Return (x, y) of the center of cell containing provided text 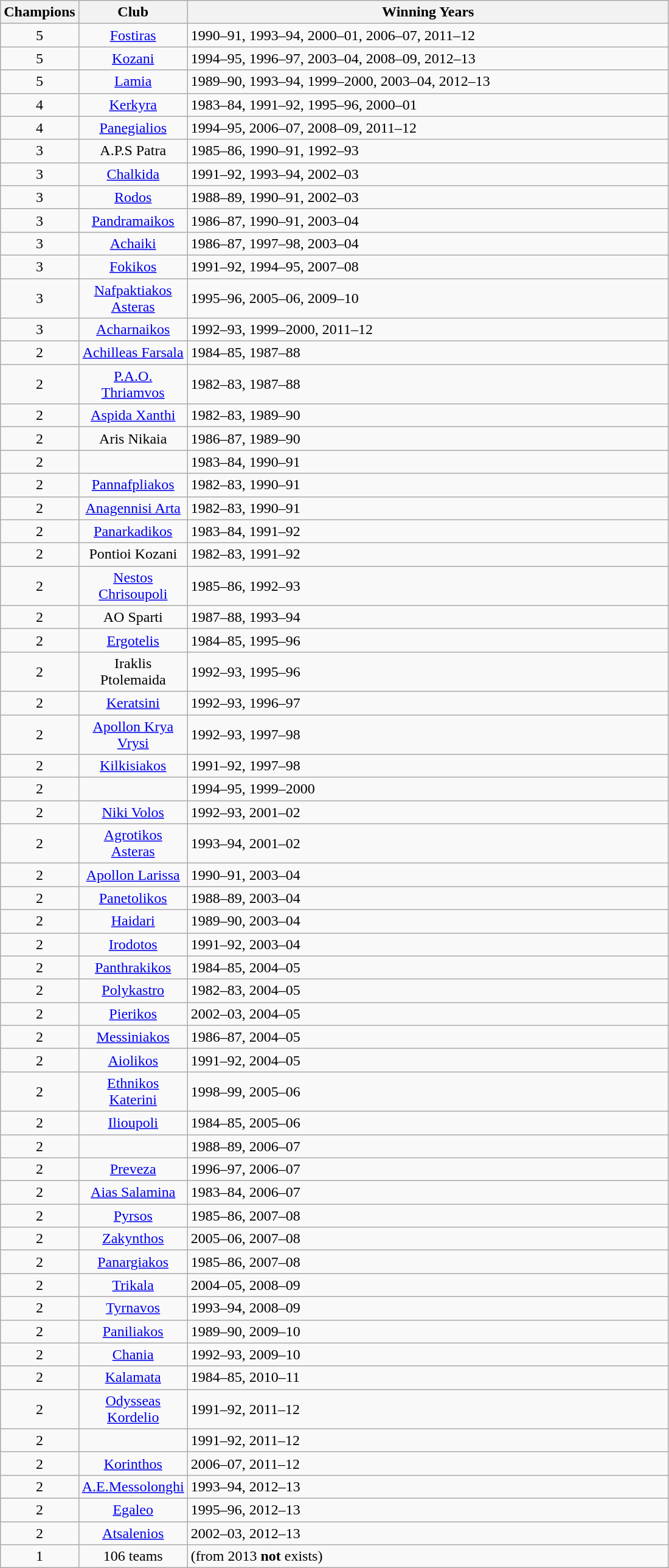
1986–87, 1997–98, 2003–04 (428, 243)
Trikala (133, 1285)
1987–88, 1993–94 (428, 617)
Anagennisi Arta (133, 508)
A.E.Messolonghi (133, 1486)
Korinthos (133, 1463)
Pontioi Kozani (133, 554)
1993–94, 2008–09 (428, 1308)
1994–95, 1996–97, 2003–04, 2008–09, 2012–13 (428, 58)
Ethnikos Katerini (133, 1092)
1983–84, 1991–92, 1995–96, 2000–01 (428, 105)
106 teams (133, 1556)
Pierikos (133, 1014)
1993–94, 2001–02 (428, 843)
1991–92, 2004–05 (428, 1060)
2004–05, 2008–09 (428, 1285)
Pannafpliakos (133, 485)
Polykastro (133, 991)
1982–83, 1987–88 (428, 385)
1982–83, 1989–90 (428, 416)
2005–06, 2007–08 (428, 1239)
Panetolikos (133, 898)
1990–91, 2003–04 (428, 875)
Panthrakikos (133, 967)
1988–89, 1990–91, 2002–03 (428, 197)
Apollon Krya Vrysi (133, 734)
Winning Years (428, 12)
1995–96, 2012–13 (428, 1510)
P.A.O. Thriamvos (133, 385)
Kozani (133, 58)
Fokikos (133, 267)
Kilkisiakos (133, 766)
Ilioupoli (133, 1123)
A.P.S Patra (133, 151)
Preveza (133, 1169)
Acharnaikos (133, 330)
Chania (133, 1354)
1993–94, 2012–13 (428, 1486)
Lamia (133, 82)
Aias Salamina (133, 1193)
1991–92, 1994–95, 2007–08 (428, 267)
Achaiki (133, 243)
Iraklis Ptolemaida (133, 672)
Chalkida (133, 174)
1984–85, 2010–11 (428, 1378)
Ergotelis (133, 640)
AO Sparti (133, 617)
1991–92, 1993–94, 2002–03 (428, 174)
2002–03, 2004–05 (428, 1014)
Achilleas Farsala (133, 353)
Niki Volos (133, 812)
Agrotikos Asteras (133, 843)
Panarkadikos (133, 531)
1984–85, 1987–88 (428, 353)
1983–84, 1990–91 (428, 462)
Pandramaikos (133, 220)
2002–03, 2012–13 (428, 1533)
Keratsini (133, 703)
Messiniakos (133, 1037)
Panegialios (133, 128)
1983–84, 1991–92 (428, 531)
Panargiakos (133, 1262)
1992–93, 2009–10 (428, 1354)
Egaleo (133, 1510)
Odysseas Kordelio (133, 1409)
1996–97, 2006–07 (428, 1169)
Kerkyra (133, 105)
1998–99, 2005–06 (428, 1092)
2006–07, 2011–12 (428, 1463)
1989–90, 2009–10 (428, 1331)
1984–85, 1995–96 (428, 640)
Atsalenios (133, 1533)
1 (40, 1556)
1992–93, 1995–96 (428, 672)
1986–87, 1990–91, 2003–04 (428, 220)
1994–95, 2006–07, 2008–09, 2011–12 (428, 128)
1985–86, 1992–93 (428, 585)
1984–85, 2005–06 (428, 1123)
1982–83, 1991–92 (428, 554)
1982–83, 2004–05 (428, 991)
Zakynthos (133, 1239)
1985–86, 1990–91, 1992–93 (428, 151)
Tyrnavos (133, 1308)
Pyrsos (133, 1216)
1990–91, 1993–94, 2000–01, 2006–07, 2011–12 (428, 35)
Nestos Chrisoupoli (133, 585)
1986–87, 1989–90 (428, 439)
1995–96, 2005–06, 2009–10 (428, 298)
1994–95, 1999–2000 (428, 789)
(from 2013 not exists) (428, 1556)
Aris Nikaia (133, 439)
Kalamata (133, 1378)
1991–92, 1997–98 (428, 766)
1991–92, 2003–04 (428, 944)
Champions (40, 12)
1983–84, 2006–07 (428, 1193)
1988–89, 2006–07 (428, 1146)
1992–93, 1999–2000, 2011–12 (428, 330)
Apollon Larissa (133, 875)
1986–87, 2004–05 (428, 1037)
Paniliakos (133, 1331)
Rodos (133, 197)
1992–93, 2001–02 (428, 812)
1984–85, 2004–05 (428, 967)
Aiolikos (133, 1060)
1989–90, 1993–94, 1999–2000, 2003–04, 2012–13 (428, 82)
Aspida Xanthi (133, 416)
1988–89, 2003–04 (428, 898)
Irodotos (133, 944)
1992–93, 1997–98 (428, 734)
Nafpaktiakos Asteras (133, 298)
Haidari (133, 921)
1992–93, 1996–97 (428, 703)
Fostiras (133, 35)
1989–90, 2003–04 (428, 921)
Club (133, 12)
